Determine the (X, Y) coordinate at the center of the cell enclosing the given text.  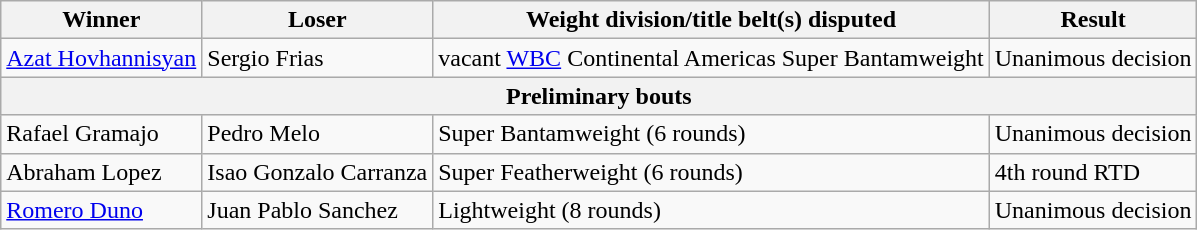
Azat Hovhannisyan (102, 58)
Preliminary bouts (599, 96)
Result (1093, 20)
Super Featherweight (6 rounds) (712, 172)
Super Bantamweight (6 rounds) (712, 134)
4th round RTD (1093, 172)
Winner (102, 20)
Isao Gonzalo Carranza (318, 172)
Loser (318, 20)
Weight division/title belt(s) disputed (712, 20)
Sergio Frias (318, 58)
Lightweight (8 rounds) (712, 210)
vacant WBC Continental Americas Super Bantamweight (712, 58)
Pedro Melo (318, 134)
Juan Pablo Sanchez (318, 210)
Romero Duno (102, 210)
Rafael Gramajo (102, 134)
Abraham Lopez (102, 172)
